Provide the [x, y] coordinate of the cell's center where the given text is located.  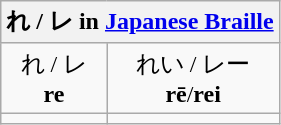
れ / レ re [54, 78]
れい / レー rē/rei [193, 78]
れ / レ in Japanese Braille [140, 22]
